Return the [x, y] coordinate for the center point of the cell that contains the specified text.  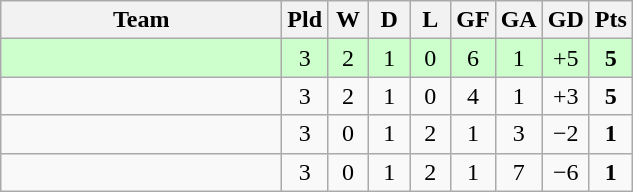
6 [473, 58]
+5 [566, 58]
GF [473, 20]
Team [142, 20]
−2 [566, 134]
Pld [305, 20]
GD [566, 20]
Pts [610, 20]
W [348, 20]
+3 [566, 96]
D [390, 20]
L [430, 20]
4 [473, 96]
−6 [566, 172]
GA [518, 20]
7 [518, 172]
